Identify which cell holds the provided text, then report its (x, y) central coordinate. 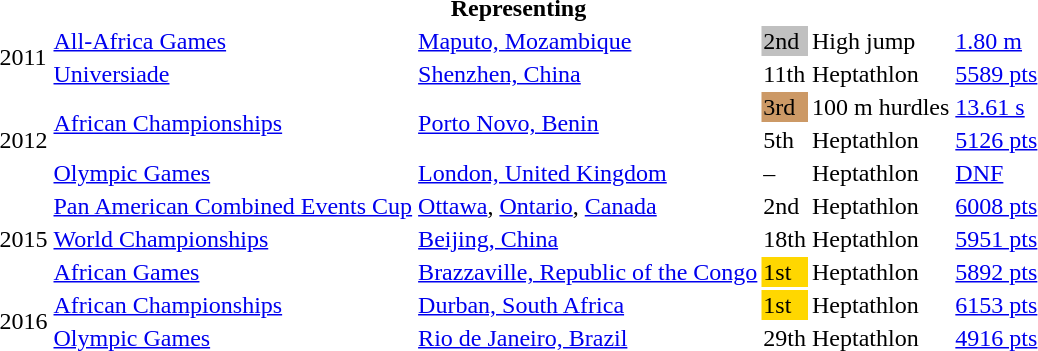
18th (785, 239)
11th (785, 74)
Universiade (233, 74)
High jump (881, 41)
– (785, 173)
London, United Kingdom (588, 173)
Ottawa, Ontario, Canada (588, 206)
Pan American Combined Events Cup (233, 206)
Olympic Games (233, 173)
100 m hurdles (881, 107)
Maputo, Mozambique (588, 41)
Shenzhen, China (588, 74)
Beijing, China (588, 239)
5th (785, 140)
African Games (233, 272)
World Championships (233, 239)
Porto Novo, Benin (588, 124)
Brazzaville, Republic of the Congo (588, 272)
All-Africa Games (233, 41)
3rd (785, 107)
Durban, South Africa (588, 305)
